Return (x, y) of the center of cell containing provided text 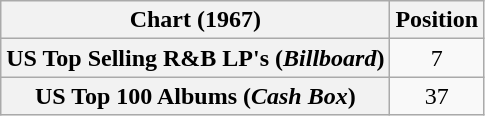
Position (437, 20)
US Top 100 Albums (Cash Box) (196, 96)
37 (437, 96)
Chart (1967) (196, 20)
7 (437, 58)
US Top Selling R&B LP's (Billboard) (196, 58)
